Extract the [x, y] coordinate from the center of the cell holding the provided text.  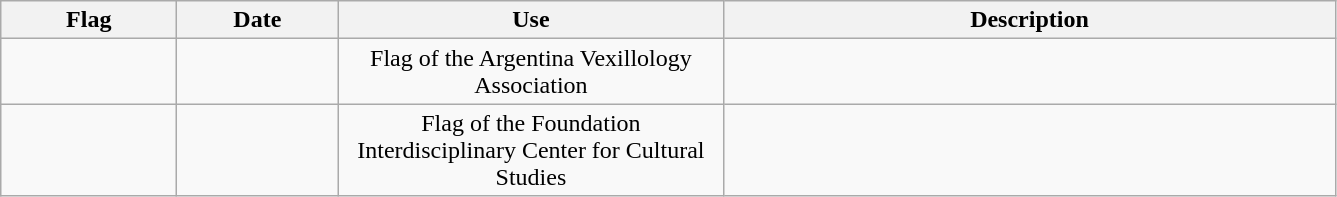
Use [531, 20]
Description [1030, 20]
Flag of the Foundation Interdisciplinary Center for Cultural Studies [531, 150]
Flag of the Argentina Vexillology Association [531, 72]
Flag [89, 20]
Date [258, 20]
